Search for the cell housing the specified text and yield its [x, y] center coordinate. 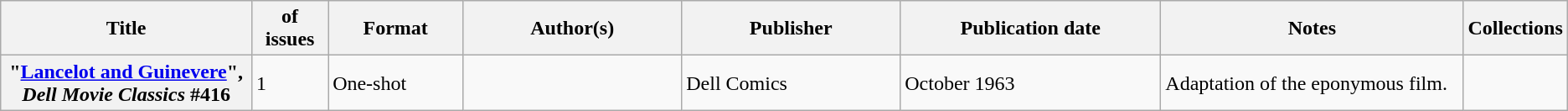
Dell Comics [791, 82]
Notes [1312, 29]
"Lancelot and Guinevere", Dell Movie Classics #416 [126, 82]
Adaptation of the eponymous film. [1312, 82]
Publication date [1030, 29]
Format [395, 29]
Collections [1515, 29]
of issues [290, 29]
Publisher [791, 29]
Title [126, 29]
One-shot [395, 82]
1 [290, 82]
October 1963 [1030, 82]
Author(s) [573, 29]
